Search for the cell housing the specified text and yield its [x, y] center coordinate. 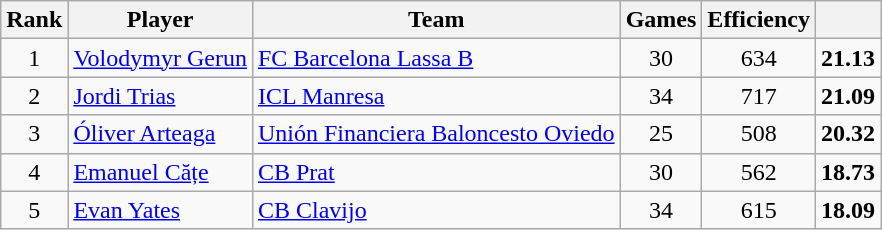
Óliver Arteaga [160, 134]
Rank [34, 20]
Efficiency [759, 20]
18.73 [848, 172]
Emanuel Cățe [160, 172]
Jordi Trias [160, 96]
508 [759, 134]
615 [759, 210]
Team [436, 20]
5 [34, 210]
21.09 [848, 96]
21.13 [848, 58]
18.09 [848, 210]
634 [759, 58]
CB Prat [436, 172]
1 [34, 58]
Player [160, 20]
ICL Manresa [436, 96]
FC Barcelona Lassa B [436, 58]
25 [661, 134]
Unión Financiera Baloncesto Oviedo [436, 134]
Volodymyr Gerun [160, 58]
20.32 [848, 134]
562 [759, 172]
3 [34, 134]
Games [661, 20]
717 [759, 96]
4 [34, 172]
CB Clavijo [436, 210]
Evan Yates [160, 210]
2 [34, 96]
